Search for the cell housing the specified text and yield its [X, Y] center coordinate. 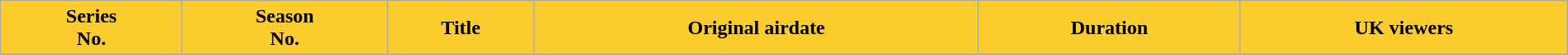
Title [461, 28]
UK viewers [1404, 28]
Original airdate [756, 28]
SeriesNo. [92, 28]
SeasonNo. [284, 28]
Duration [1110, 28]
